From the cell containing the given text, extract its center point as (X, Y) coordinate. 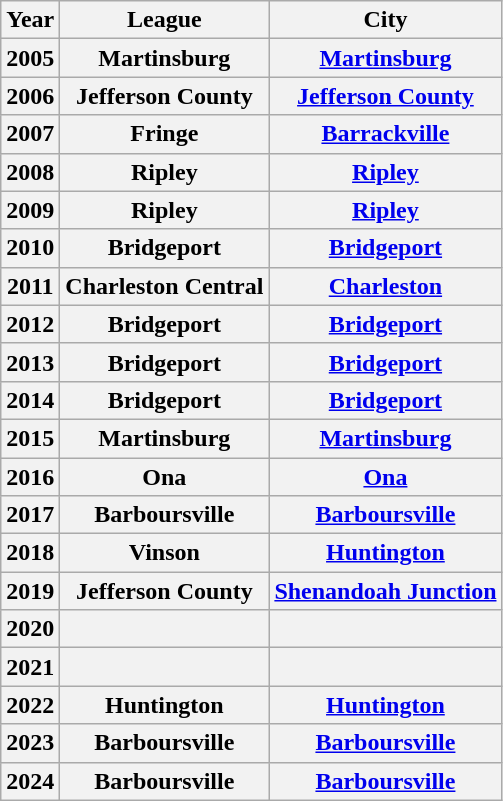
2010 (30, 248)
2006 (30, 96)
2018 (30, 553)
2016 (30, 477)
Barrackville (386, 134)
2020 (30, 629)
2008 (30, 172)
2014 (30, 400)
Fringe (164, 134)
2022 (30, 705)
League (164, 20)
City (386, 20)
Shenandoah Junction (386, 591)
2005 (30, 58)
2023 (30, 743)
Vinson (164, 553)
2009 (30, 210)
Charleston Central (164, 286)
2021 (30, 667)
Charleston (386, 286)
2013 (30, 362)
2015 (30, 438)
2017 (30, 515)
Year (30, 20)
2011 (30, 286)
2024 (30, 781)
2019 (30, 591)
2012 (30, 324)
2007 (30, 134)
